Detect which cell encompasses the target text, then output its (x, y) center coordinate. 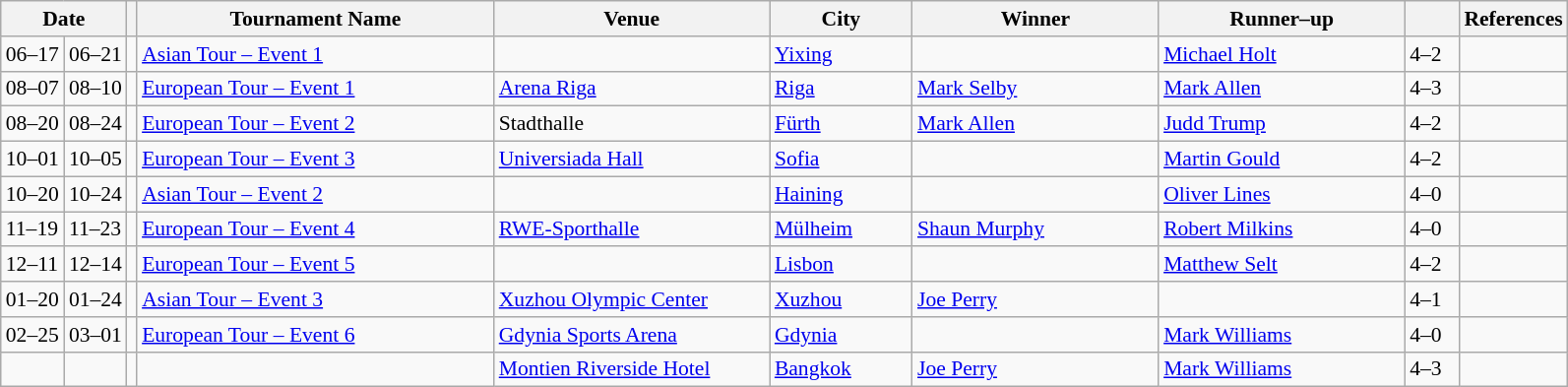
Robert Milkins (1282, 229)
Yixing (841, 54)
European Tour – Event 4 (315, 229)
Martin Gould (1282, 160)
City (841, 19)
10–20 (32, 194)
Asian Tour – Event 1 (315, 54)
03–01 (95, 335)
European Tour – Event 1 (315, 89)
European Tour – Event 5 (315, 265)
12–14 (95, 265)
11–23 (95, 229)
02–25 (32, 335)
01–24 (95, 299)
Montien Riverside Hotel (632, 369)
Venue (632, 19)
Judd Trump (1282, 124)
Shaun Murphy (1035, 229)
Bangkok (841, 369)
Runner–up (1282, 19)
Asian Tour – Event 2 (315, 194)
Xuzhou (841, 299)
Tournament Name (315, 19)
Mark Selby (1035, 89)
Arena Riga (632, 89)
Sofia (841, 160)
10–01 (32, 160)
References (1513, 19)
08–20 (32, 124)
Date (64, 19)
Fürth (841, 124)
Asian Tour – Event 3 (315, 299)
01–20 (32, 299)
10–05 (95, 160)
11–19 (32, 229)
12–11 (32, 265)
Oliver Lines (1282, 194)
RWE-Sporthalle (632, 229)
06–21 (95, 54)
European Tour – Event 2 (315, 124)
Mülheim (841, 229)
06–17 (32, 54)
08–07 (32, 89)
Riga (841, 89)
Gdynia Sports Arena (632, 335)
Stadthalle (632, 124)
08–10 (95, 89)
Michael Holt (1282, 54)
Haining (841, 194)
European Tour – Event 3 (315, 160)
10–24 (95, 194)
Universiada Hall (632, 160)
4–1 (1431, 299)
Matthew Selt (1282, 265)
08–24 (95, 124)
Lisbon (841, 265)
Winner (1035, 19)
Xuzhou Olympic Center (632, 299)
Gdynia (841, 335)
European Tour – Event 6 (315, 335)
